Find where the given text appears and provide that cell's center as (x, y) coordinate. 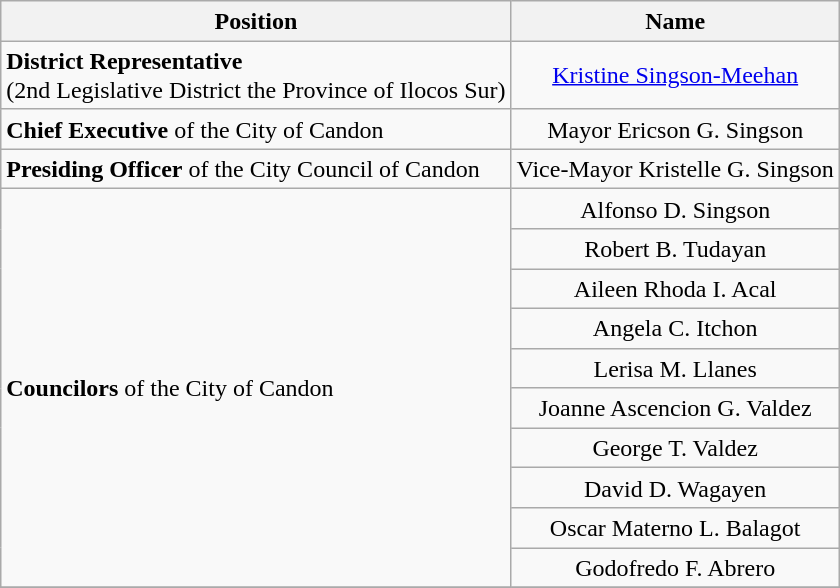
Robert B. Tudayan (675, 249)
Chief Executive of the City of Candon (256, 129)
District Representative(2nd Legislative District the Province of Ilocos Sur) (256, 76)
Lerisa M. Llanes (675, 368)
Position (256, 21)
Alfonso D. Singson (675, 209)
Joanne Ascencion G. Valdez (675, 408)
Mayor Ericson G. Singson (675, 129)
Angela C. Itchon (675, 328)
Vice-Mayor Kristelle G. Singson (675, 169)
Councilors of the City of Candon (256, 388)
Kristine Singson-Meehan (675, 76)
Aileen Rhoda I. Acal (675, 289)
Name (675, 21)
George T. Valdez (675, 448)
David D. Wagayen (675, 488)
Godofredo F. Abrero (675, 568)
Oscar Materno L. Balagot (675, 528)
Presiding Officer of the City Council of Candon (256, 169)
